Locate the cell with the specified text and output its (x, y) center coordinate. 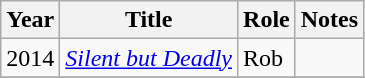
Role (267, 20)
Silent but Deadly (149, 58)
Year (30, 20)
Rob (267, 58)
Notes (329, 20)
2014 (30, 58)
Title (149, 20)
